Detect which cell encompasses the target text, then output its (x, y) center coordinate. 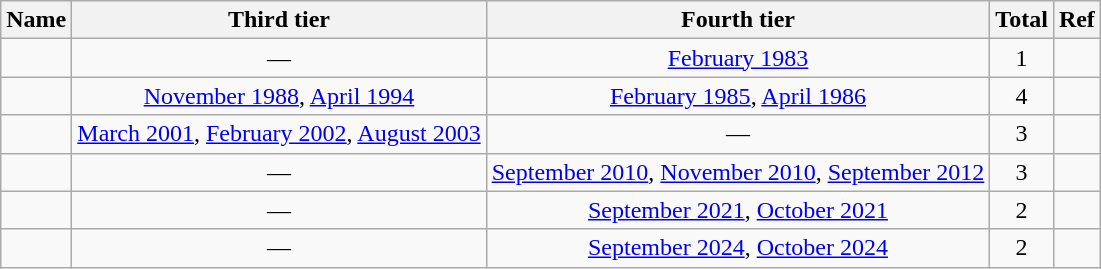
September 2024, October 2024 (738, 248)
February 1983 (738, 58)
Ref (1076, 20)
Fourth tier (738, 20)
Third tier (279, 20)
September 2021, October 2021 (738, 210)
Total (1022, 20)
4 (1022, 96)
Name (36, 20)
February 1985, April 1986 (738, 96)
November 1988, April 1994 (279, 96)
1 (1022, 58)
March 2001, February 2002, August 2003 (279, 134)
September 2010, November 2010, September 2012 (738, 172)
